Return (x, y) of the center of cell containing provided text 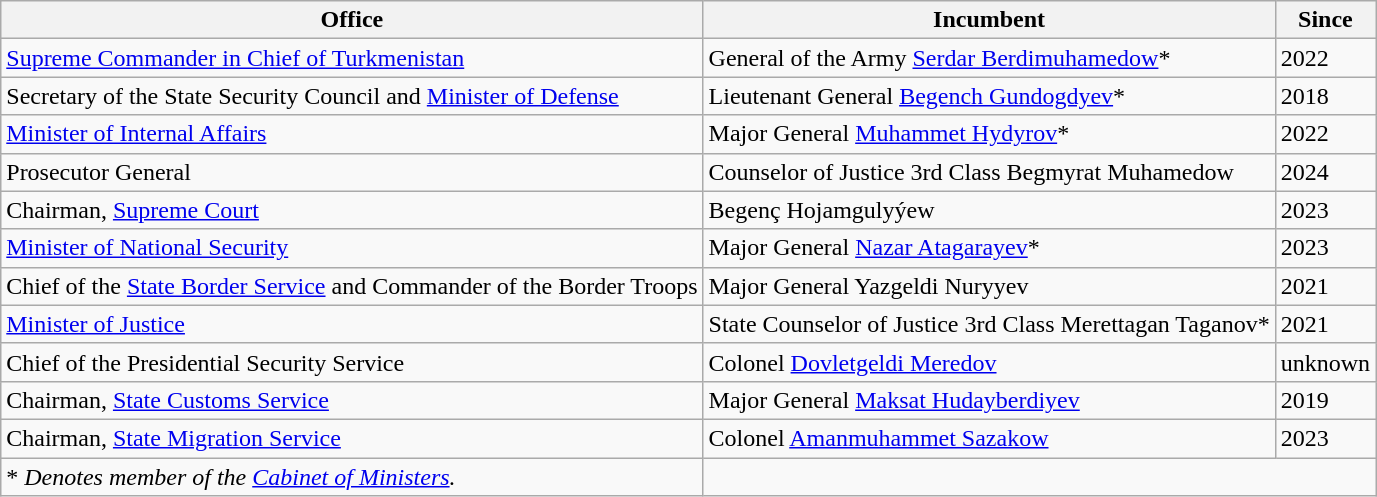
Minister of Internal Affairs (352, 134)
Office (352, 20)
Colonel Amanmuhammet Sazakow (989, 438)
Colonel Dovletgeldi Meredov (989, 362)
Since (1325, 20)
State Counselor of Justice 3rd Class Merettagan Taganov* (989, 324)
Major General Nazar Atagarayev* (989, 248)
Chairman, State Migration Service (352, 438)
Begenç Hojamgulyýew (989, 210)
Chairman, Supreme Court (352, 210)
Chairman, State Customs Service (352, 400)
Major General Muhammet Hydyrov* (989, 134)
Major General Maksat Hudayberdiyev (989, 400)
Prosecutor General (352, 172)
Minister of Justice (352, 324)
* Denotes member of the Cabinet of Ministers. (352, 477)
General of the Army Serdar Berdimuhamedow* (989, 58)
2019 (1325, 400)
Incumbent (989, 20)
Chief of the Presidential Security Service (352, 362)
Secretary of the State Security Council and Minister of Defense (352, 96)
2024 (1325, 172)
Chief of the State Border Service and Commander of the Border Troops (352, 286)
Counselor of Justice 3rd Class Begmyrat Muhamedow (989, 172)
Supreme Commander in Chief of Turkmenistan (352, 58)
Lieutenant General Begench Gundogdyev* (989, 96)
Minister of National Security (352, 248)
Major General Yazgeldi Nuryyev (989, 286)
2018 (1325, 96)
unknown (1325, 362)
